Output the (X, Y) coordinate of the center of the cell containing the given text.  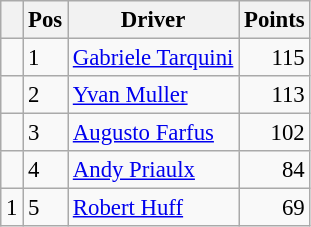
69 (274, 208)
Gabriele Tarquini (154, 58)
Points (274, 20)
2 (46, 95)
84 (274, 170)
Augusto Farfus (154, 133)
Pos (46, 20)
Yvan Muller (154, 95)
115 (274, 58)
3 (46, 133)
102 (274, 133)
4 (46, 170)
113 (274, 95)
Andy Priaulx (154, 170)
5 (46, 208)
Robert Huff (154, 208)
Driver (154, 20)
